For the text-containing cell, return its midpoint in [X, Y] coordinate format. 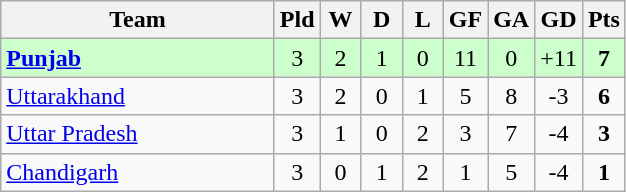
GF [465, 20]
Punjab [138, 58]
6 [604, 96]
8 [512, 96]
Pld [297, 20]
Pts [604, 20]
Team [138, 20]
GD [559, 20]
Uttarakhand [138, 96]
11 [465, 58]
+11 [559, 58]
-3 [559, 96]
D [382, 20]
GA [512, 20]
W [340, 20]
Chandigarh [138, 172]
L [422, 20]
Uttar Pradesh [138, 134]
